Return the (X, Y) coordinate for the center point of the cell that contains the specified text.  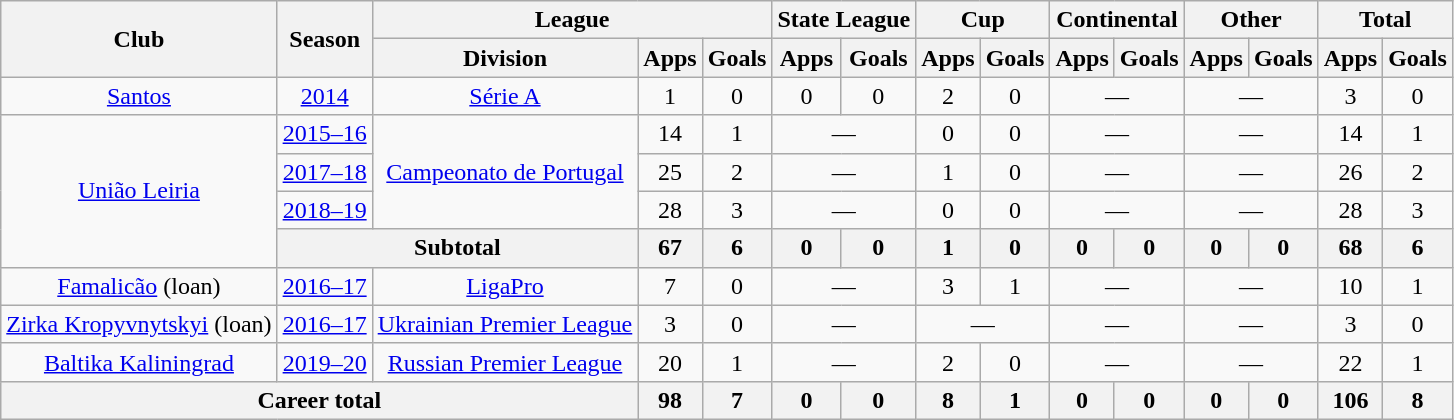
2015–16 (324, 134)
Ukrainian Premier League (505, 324)
26 (1350, 172)
Campeonato de Portugal (505, 172)
22 (1350, 362)
67 (670, 248)
2014 (324, 96)
98 (670, 400)
2019–20 (324, 362)
União Leiria (139, 191)
Baltika Kaliningrad (139, 362)
Subtotal (458, 248)
25 (670, 172)
Famalicão (loan) (139, 286)
Santos (139, 96)
Russian Premier League (505, 362)
106 (1350, 400)
Série A (505, 96)
20 (670, 362)
2018–19 (324, 210)
Total (1385, 20)
LigaPro (505, 286)
Club (139, 39)
State League (844, 20)
Other (1251, 20)
2017–18 (324, 172)
Season (324, 39)
Continental (1117, 20)
League (572, 20)
68 (1350, 248)
Zirka Kropyvnytskyi (loan) (139, 324)
Career total (320, 400)
Division (505, 58)
Cup (983, 20)
10 (1350, 286)
